From the cell containing the given text, extract its center point as [x, y] coordinate. 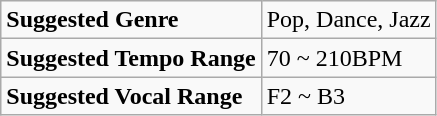
70 ~ 210BPM [348, 58]
Pop, Dance, Jazz [348, 20]
F2 ~ B3 [348, 96]
Suggested Tempo Range [131, 58]
Suggested Vocal Range [131, 96]
Suggested Genre [131, 20]
